Pinpoint the cell where the given text exists, returning its (X, Y) midpoint coordinate. 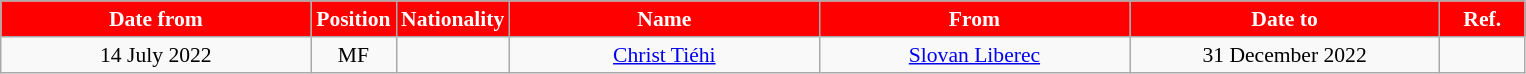
Position (354, 19)
Nationality (452, 19)
Name (664, 19)
31 December 2022 (1285, 55)
14 July 2022 (156, 55)
From (974, 19)
MF (354, 55)
Christ Tiéhi (664, 55)
Date from (156, 19)
Ref. (1482, 19)
Slovan Liberec (974, 55)
Date to (1285, 19)
